Scan for the cell matching the given text and deliver its (X, Y) coordinate at center. 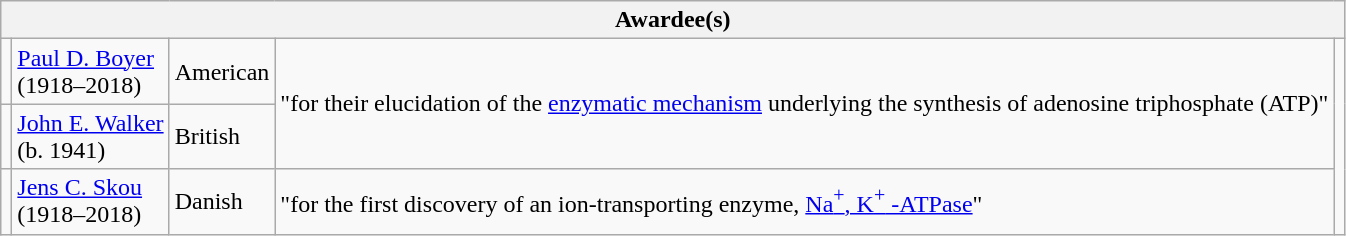
Paul D. Boyer(1918–2018) (90, 72)
Danish (222, 202)
John E. Walker(b. 1941) (90, 136)
"for the first discovery of an ion-transporting enzyme, Na+, K+ -ATPase" (804, 202)
"for their elucidation of the enzymatic mechanism underlying the synthesis of adenosine triphosphate (ATP)" (804, 104)
Jens C. Skou(1918–2018) (90, 202)
American (222, 72)
British (222, 136)
Awardee(s) (673, 20)
